Output the (x, y) coordinate of the center of the cell containing the given text.  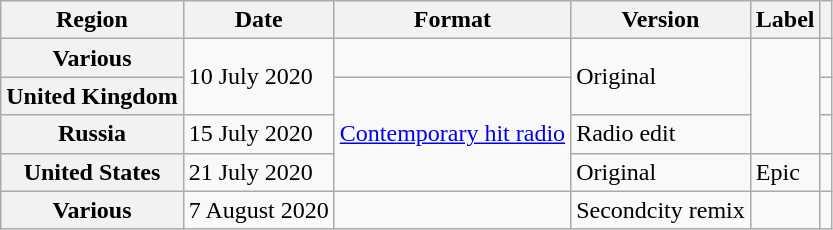
Format (452, 20)
7 August 2020 (258, 210)
Label (785, 20)
Secondcity remix (661, 210)
Russia (92, 134)
Date (258, 20)
Radio edit (661, 134)
Version (661, 20)
Contemporary hit radio (452, 134)
Region (92, 20)
21 July 2020 (258, 172)
10 July 2020 (258, 77)
United States (92, 172)
Epic (785, 172)
15 July 2020 (258, 134)
United Kingdom (92, 96)
